Detect which cell encompasses the target text, then output its (x, y) center coordinate. 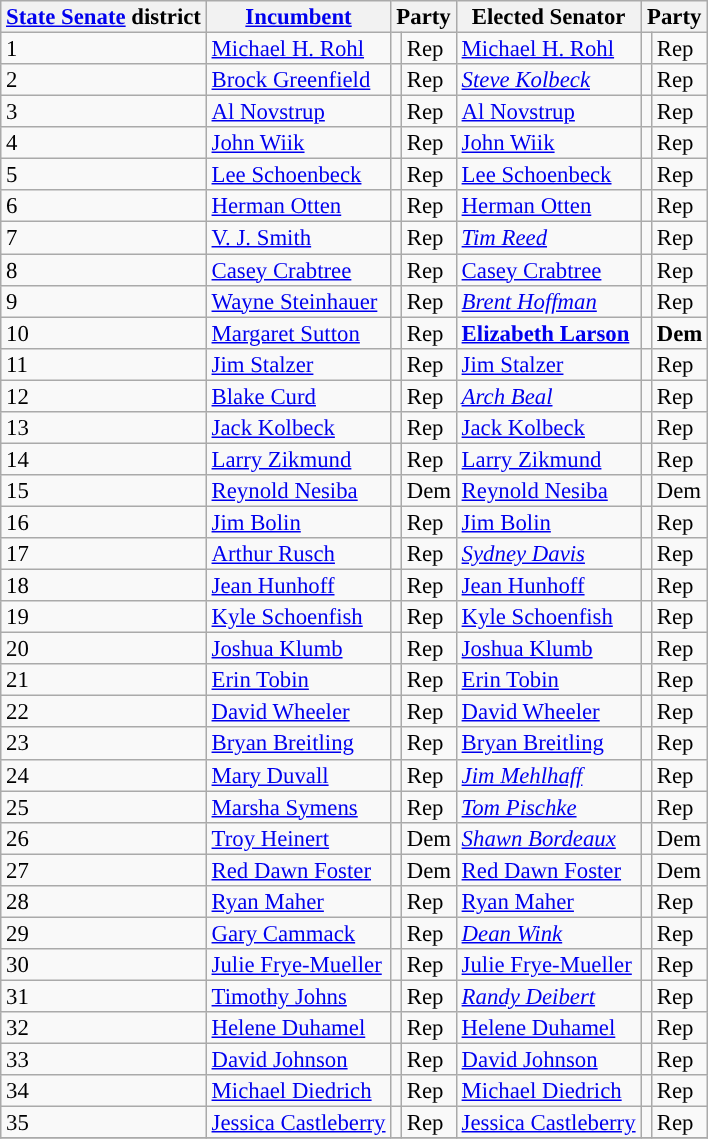
22 (104, 712)
33 (104, 1060)
3 (104, 112)
10 (104, 333)
Tim Reed (548, 238)
Incumbent (298, 17)
Shawn Bordeaux (548, 838)
Elected Senator (548, 17)
21 (104, 680)
29 (104, 933)
32 (104, 1028)
5 (104, 175)
6 (104, 206)
27 (104, 870)
15 (104, 491)
20 (104, 649)
13 (104, 428)
9 (104, 301)
19 (104, 617)
Marsha Symens (298, 807)
14 (104, 459)
Mary Duvall (298, 775)
Arch Beal (548, 396)
4 (104, 143)
31 (104, 996)
11 (104, 364)
17 (104, 554)
Jim Mehlhaff (548, 775)
Randy Deibert (548, 996)
Margaret Sutton (298, 333)
Wayne Steinhauer (298, 301)
Gary Cammack (298, 933)
Dean Wink (548, 933)
8 (104, 270)
30 (104, 965)
Arthur Rusch (298, 554)
2 (104, 80)
34 (104, 1091)
18 (104, 586)
Blake Curd (298, 396)
12 (104, 396)
Sydney Davis (548, 554)
Tom Pischke (548, 807)
Brent Hoffman (548, 301)
35 (104, 1123)
23 (104, 744)
28 (104, 902)
V. J. Smith (298, 238)
16 (104, 522)
Brock Greenfield (298, 80)
24 (104, 775)
Troy Heinert (298, 838)
1 (104, 49)
Elizabeth Larson (548, 333)
26 (104, 838)
7 (104, 238)
Steve Kolbeck (548, 80)
State Senate district (104, 17)
Timothy Johns (298, 996)
25 (104, 807)
